Identify which cell holds the provided text, then report its [X, Y] central coordinate. 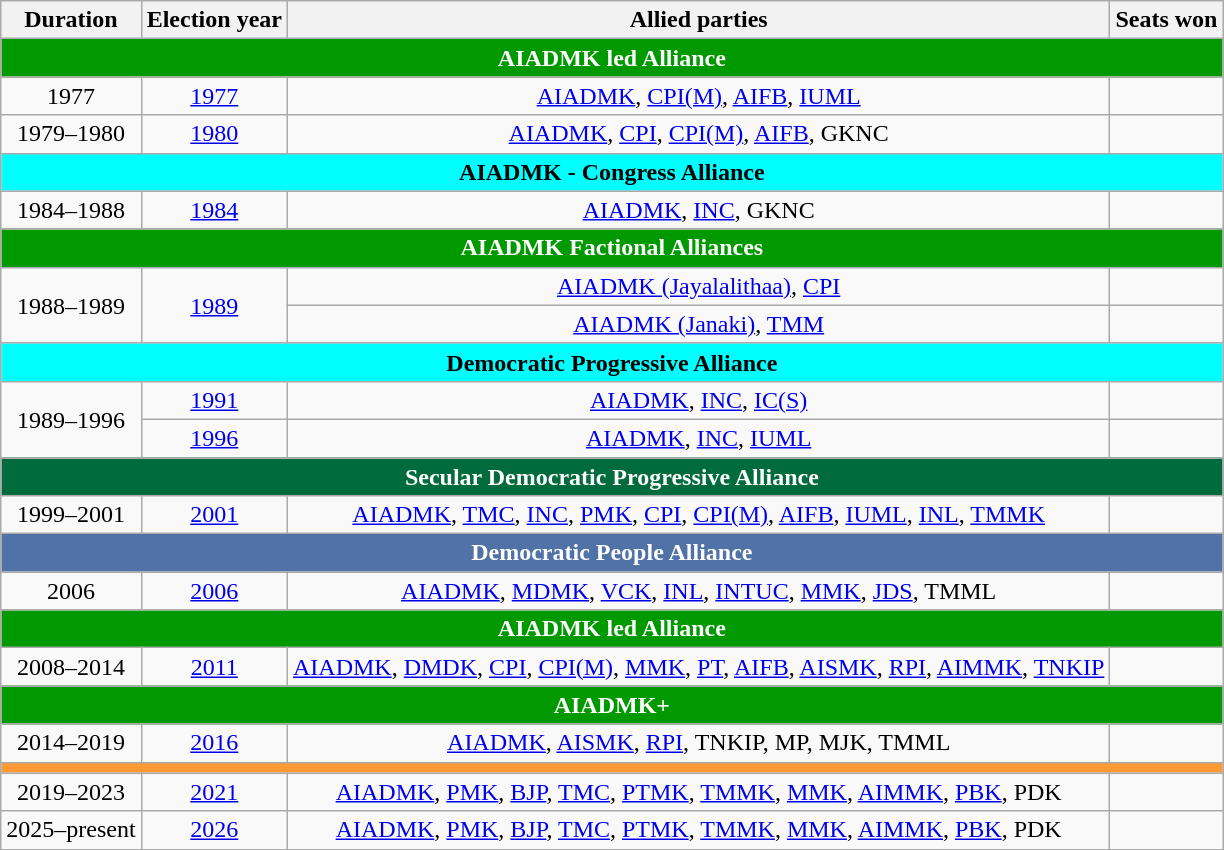
2021 [214, 792]
1984 [214, 210]
AIADMK, AISMK, RPI, TNKIP, MP, MJK, TMML [698, 743]
Democratic People Alliance [612, 553]
AIADMK Factional Alliances [612, 248]
2026 [214, 830]
1979–1980 [71, 134]
Duration [71, 20]
1989–1996 [71, 419]
AIADMK (Janaki), TMM [698, 324]
AIADMK, MDMK, VCK, INL, INTUC, MMK, JDS, TMML [698, 591]
1989 [214, 305]
AIADMK (Jayalalithaa), CPI [698, 286]
1991 [214, 400]
1988–1989 [71, 305]
AIADMK+ [612, 705]
Seats won [1166, 20]
1996 [214, 438]
2016 [214, 743]
AIADMK - Congress Alliance [612, 172]
2008–2014 [71, 667]
2019–2023 [71, 792]
2001 [214, 515]
Allied parties [698, 20]
AIADMK, TMC, INC, PMK, CPI, CPI(M), AIFB, IUML, INL, TMMK [698, 515]
AIADMK, CPI(M), AIFB, IUML [698, 96]
AIADMK, CPI, CPI(M), AIFB, GKNC [698, 134]
AIADMK, INC, IUML [698, 438]
Democratic Progressive Alliance [612, 362]
AIADMK, INC, GKNC [698, 210]
Secular Democratic Progressive Alliance [612, 477]
2014–2019 [71, 743]
Election year [214, 20]
1980 [214, 134]
AIADMK, INC, IC(S) [698, 400]
1984–1988 [71, 210]
2025–present [71, 830]
1999–2001 [71, 515]
AIADMK, DMDK, CPI, CPI(M), MMK, PT, AIFB, AISMK, RPI, AIMMK, TNKIP [698, 667]
2011 [214, 667]
